Determine the (x, y) coordinate at the center of the cell enclosing the given text.  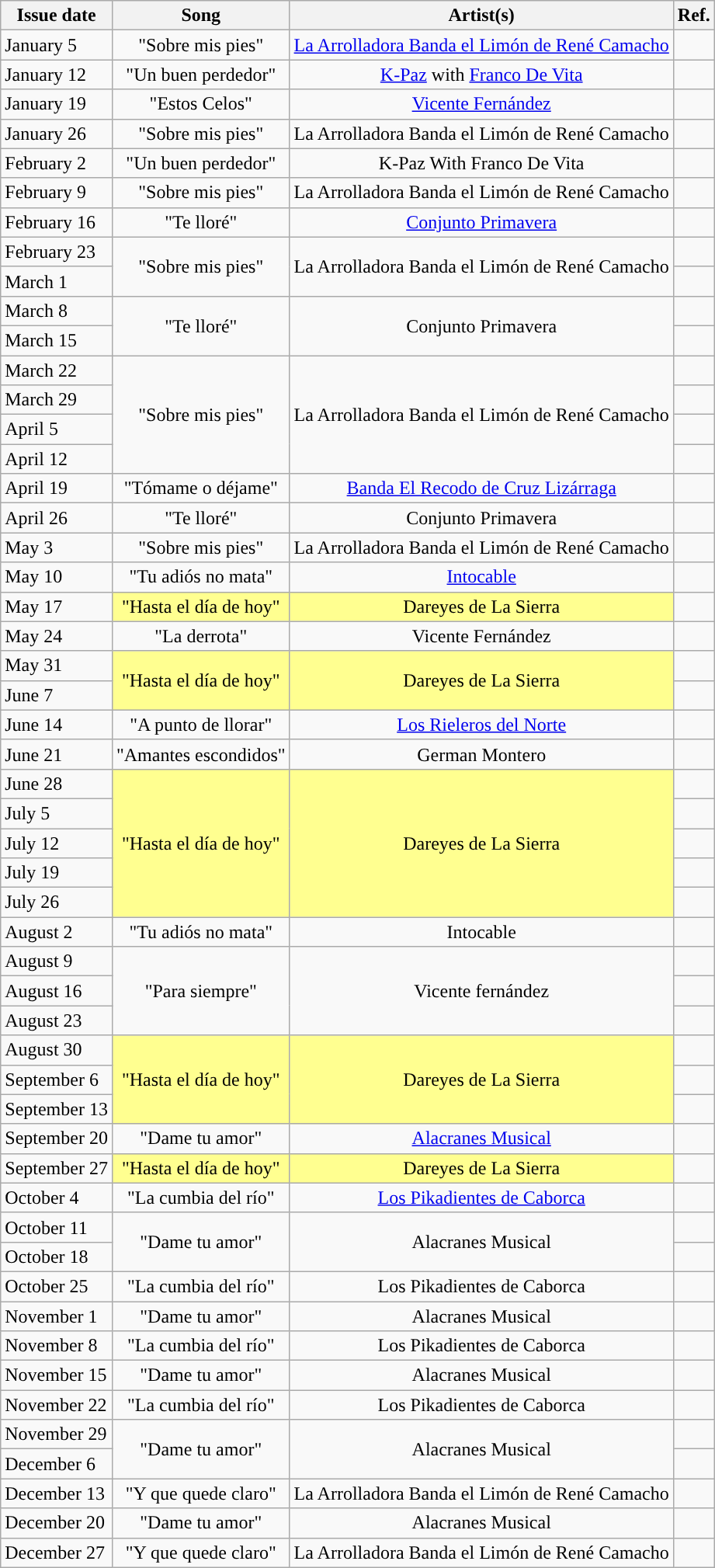
"A punto de llorar" (200, 725)
July 19 (57, 873)
German Montero (481, 754)
July 5 (57, 813)
May 24 (57, 636)
January 12 (57, 75)
October 4 (57, 1198)
K-Paz with Franco De Vita (481, 75)
Los Rieleros del Norte (481, 725)
Artist(s) (481, 16)
December 6 (57, 1464)
February 23 (57, 252)
November 1 (57, 1316)
August 23 (57, 1020)
August 30 (57, 1050)
"Para siempre" (200, 991)
October 25 (57, 1286)
July 12 (57, 843)
September 13 (57, 1109)
May 3 (57, 548)
"Tómame o déjame" (200, 488)
January 5 (57, 45)
December 20 (57, 1523)
Song (200, 16)
June 7 (57, 695)
March 8 (57, 311)
June 28 (57, 784)
May 17 (57, 607)
April 19 (57, 488)
January 26 (57, 134)
January 19 (57, 104)
November 15 (57, 1375)
October 18 (57, 1257)
February 16 (57, 222)
November 22 (57, 1405)
K-Paz With Franco De Vita (481, 163)
May 10 (57, 577)
February 2 (57, 163)
May 31 (57, 666)
June 14 (57, 725)
July 26 (57, 902)
August 16 (57, 991)
Ref. (694, 16)
Vicente fernández (481, 991)
Issue date (57, 16)
December 13 (57, 1493)
October 11 (57, 1227)
September 27 (57, 1168)
March 1 (57, 281)
November 29 (57, 1434)
February 9 (57, 193)
August 2 (57, 932)
June 21 (57, 754)
Banda El Recodo de Cruz Lizárraga (481, 488)
"La derrota" (200, 636)
November 8 (57, 1346)
March 29 (57, 400)
"Estos Celos" (200, 104)
April 5 (57, 429)
April 12 (57, 459)
April 26 (57, 518)
March 22 (57, 370)
September 20 (57, 1139)
September 6 (57, 1080)
December 27 (57, 1552)
"Amantes escondidos" (200, 754)
August 9 (57, 961)
March 15 (57, 340)
